Detect which cell encompasses the target text, then output its [x, y] center coordinate. 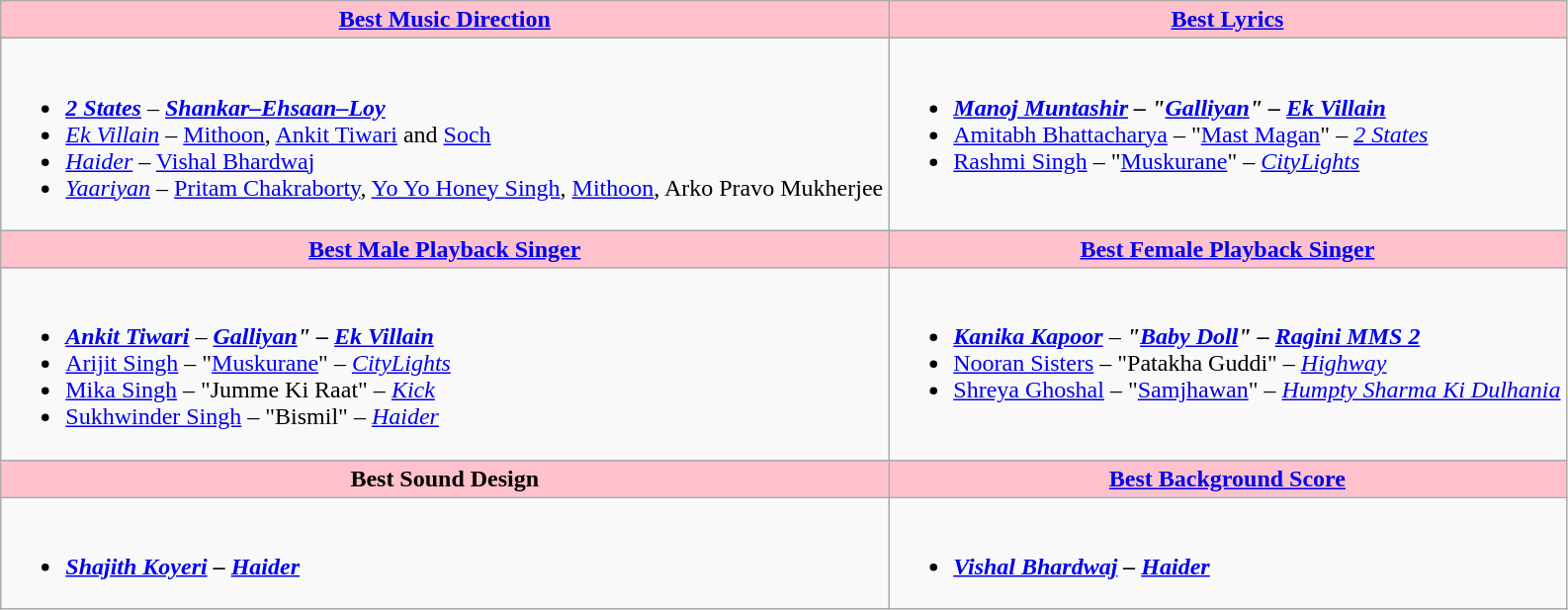
Best Sound Design [445, 479]
Shajith Koyeri – Haider [445, 554]
Best Female Playback Singer [1228, 249]
Ankit Tiwari – Galliyan" – Ek VillainArijit Singh – "Muskurane" – CityLightsMika Singh – "Jumme Ki Raat" – KickSukhwinder Singh – "Bismil" – Haider [445, 364]
Best Music Direction [445, 20]
Best Lyrics [1228, 20]
Best Background Score [1228, 479]
Manoj Muntashir – "Galliyan" – Ek Villain Amitabh Bhattacharya – "Mast Magan" – 2 StatesRashmi Singh – "Muskurane" – CityLights [1228, 134]
Best Male Playback Singer [445, 249]
Vishal Bhardwaj – Haider [1228, 554]
Kanika Kapoor – "Baby Doll" – Ragini MMS 2Nooran Sisters – "Patakha Guddi" – HighwayShreya Ghoshal – "Samjhawan" – Humpty Sharma Ki Dulhania [1228, 364]
